Scan for the cell matching the given text and deliver its (x, y) coordinate at center. 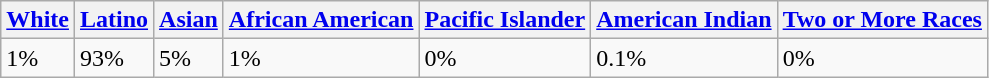
93% (114, 58)
Asian (189, 20)
Pacific Islander (505, 20)
Latino (114, 20)
African American (321, 20)
American Indian (684, 20)
Two or More Races (882, 20)
5% (189, 58)
White (38, 20)
0.1% (684, 58)
